Capture the cell that displays the provided text and extract its (x, y) central coordinate. 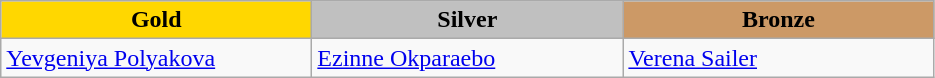
Verena Sailer (778, 58)
Yevgeniya Polyakova (156, 58)
Silver (468, 20)
Bronze (778, 20)
Gold (156, 20)
Ezinne Okparaebo (468, 58)
